Capture the cell that displays the provided text and extract its (x, y) central coordinate. 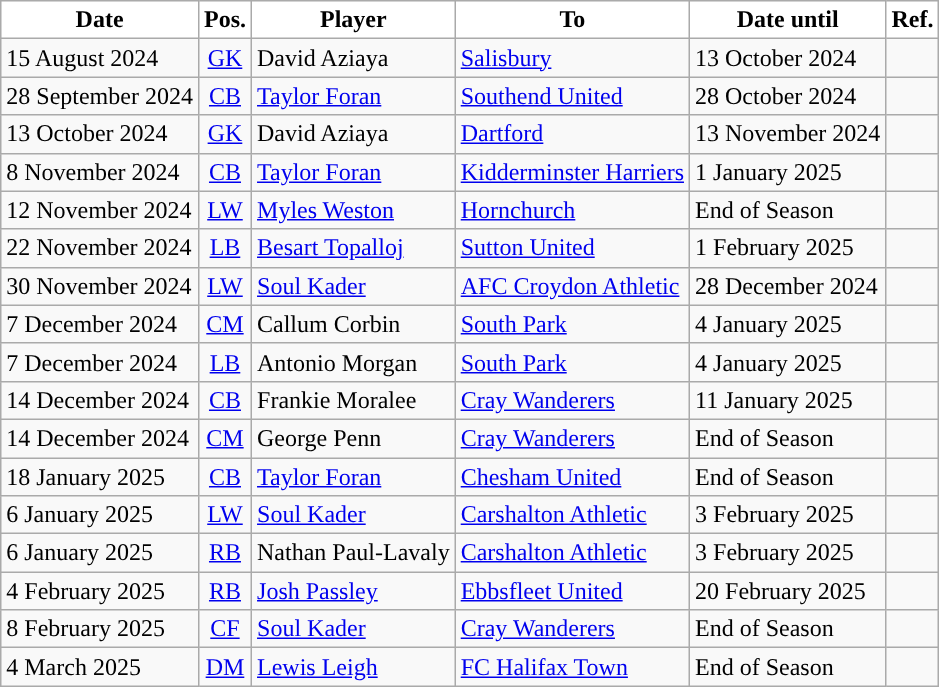
Sutton United (572, 248)
Ebbsfleet United (572, 591)
8 November 2024 (100, 172)
Frankie Moralee (354, 400)
28 October 2024 (788, 96)
Date until (788, 20)
1 February 2025 (788, 248)
CF (224, 629)
Antonio Morgan (354, 362)
4 February 2025 (100, 591)
To (572, 20)
Callum Corbin (354, 324)
Hornchurch (572, 210)
15 August 2024 (100, 58)
Chesham United (572, 477)
Dartford (572, 134)
Josh Passley (354, 591)
Myles Weston (354, 210)
4 March 2025 (100, 667)
Nathan Paul-Lavaly (354, 553)
13 November 2024 (788, 134)
FC Halifax Town (572, 667)
11 January 2025 (788, 400)
Kidderminster Harriers (572, 172)
Lewis Leigh (354, 667)
8 February 2025 (100, 629)
12 November 2024 (100, 210)
28 December 2024 (788, 286)
Southend United (572, 96)
28 September 2024 (100, 96)
Besart Topalloj (354, 248)
18 January 2025 (100, 477)
Ref. (912, 20)
Salisbury (572, 58)
Date (100, 20)
DM (224, 667)
22 November 2024 (100, 248)
20 February 2025 (788, 591)
George Penn (354, 438)
30 November 2024 (100, 286)
Pos. (224, 20)
Player (354, 20)
AFC Croydon Athletic (572, 286)
1 January 2025 (788, 172)
